Extract the [x, y] coordinate from the center of the cell holding the provided text.  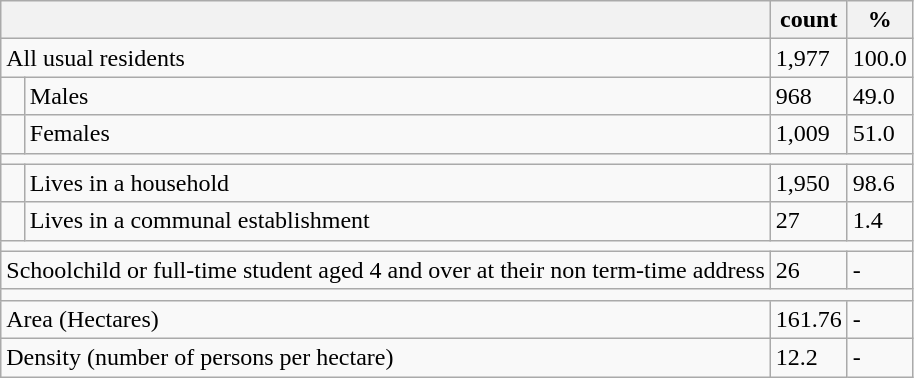
100.0 [880, 58]
Males [397, 96]
Schoolchild or full-time student aged 4 and over at their non term-time address [386, 270]
1,950 [808, 183]
Lives in a communal establishment [397, 221]
98.6 [880, 183]
All usual residents [386, 58]
Lives in a household [397, 183]
1,977 [808, 58]
count [808, 20]
161.76 [808, 319]
27 [808, 221]
% [880, 20]
51.0 [880, 134]
Area (Hectares) [386, 319]
1.4 [880, 221]
968 [808, 96]
26 [808, 270]
Females [397, 134]
12.2 [808, 357]
Density (number of persons per hectare) [386, 357]
49.0 [880, 96]
1,009 [808, 134]
